Locate the cell with the specified text and output its (X, Y) center coordinate. 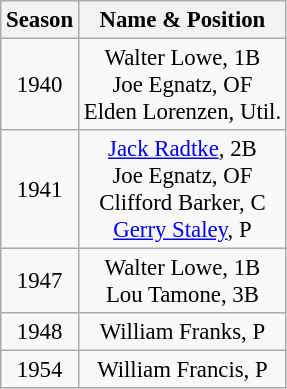
1940 (40, 85)
1947 (40, 282)
Walter Lowe, 1BJoe Egnatz, OFElden Lorenzen, Util. (182, 85)
William Franks, P (182, 332)
Walter Lowe, 1BLou Tamone, 3B (182, 282)
1954 (40, 370)
1941 (40, 190)
Jack Radtke, 2BJoe Egnatz, OFClifford Barker, CGerry Staley, P (182, 190)
William Francis, P (182, 370)
Season (40, 20)
1948 (40, 332)
Name & Position (182, 20)
